Search for the cell housing the specified text and yield its [X, Y] center coordinate. 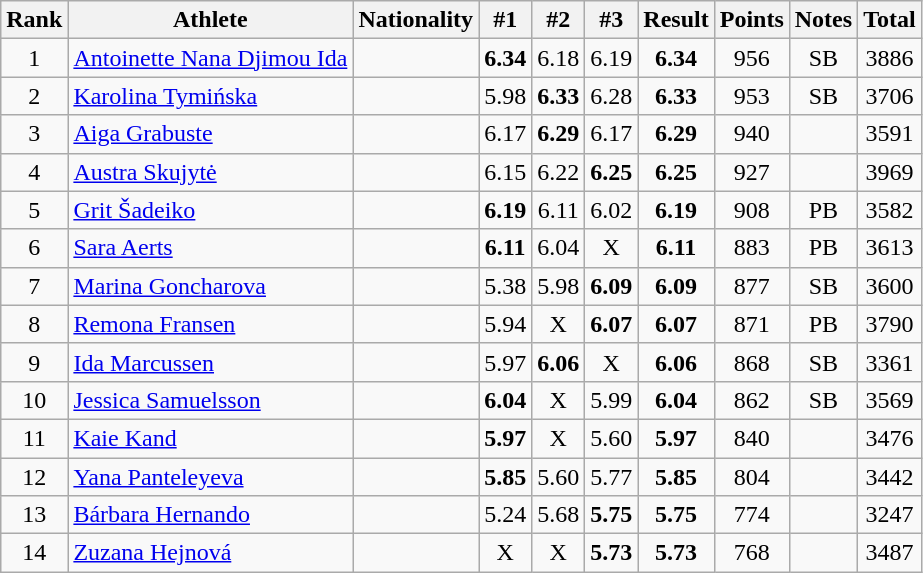
Austra Skujytė [210, 172]
12 [34, 477]
Zuzana Hejnová [210, 553]
840 [752, 438]
#3 [612, 20]
13 [34, 515]
Kaie Kand [210, 438]
3613 [890, 248]
871 [752, 324]
Athlete [210, 20]
8 [34, 324]
1 [34, 58]
3361 [890, 362]
6.18 [558, 58]
Jessica Samuelsson [210, 400]
Points [752, 20]
#1 [506, 20]
Remona Fransen [210, 324]
Grit Šadeiko [210, 210]
Notes [823, 20]
5.24 [506, 515]
Sara Aerts [210, 248]
3582 [890, 210]
956 [752, 58]
5.38 [506, 286]
804 [752, 477]
3600 [890, 286]
6.22 [558, 172]
3591 [890, 134]
4 [34, 172]
10 [34, 400]
3886 [890, 58]
6.15 [506, 172]
5.94 [506, 324]
14 [34, 553]
9 [34, 362]
5.68 [558, 515]
Yana Panteleyeva [210, 477]
927 [752, 172]
6 [34, 248]
3442 [890, 477]
5 [34, 210]
3487 [890, 553]
Rank [34, 20]
7 [34, 286]
Result [676, 20]
883 [752, 248]
3706 [890, 96]
868 [752, 362]
774 [752, 515]
862 [752, 400]
11 [34, 438]
940 [752, 134]
908 [752, 210]
877 [752, 286]
5.77 [612, 477]
Karolina Tymińska [210, 96]
Ida Marcussen [210, 362]
6.02 [612, 210]
3 [34, 134]
768 [752, 553]
3569 [890, 400]
3969 [890, 172]
2 [34, 96]
Bárbara Hernando [210, 515]
Antoinette Nana Djimou Ida [210, 58]
Nationality [416, 20]
6.28 [612, 96]
Aiga Grabuste [210, 134]
Marina Goncharova [210, 286]
3790 [890, 324]
953 [752, 96]
3476 [890, 438]
3247 [890, 515]
5.99 [612, 400]
#2 [558, 20]
Total [890, 20]
